Detect which cell encompasses the target text, then output its [X, Y] center coordinate. 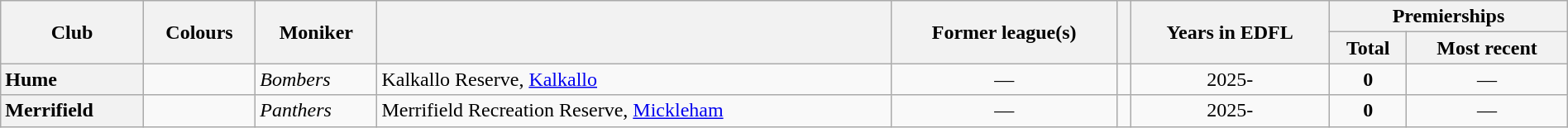
Moniker [316, 32]
Club [73, 32]
Merrifield [73, 111]
Years in EDFL [1231, 32]
Most recent [1487, 48]
Former league(s) [1004, 32]
Colours [198, 32]
Merrifield Recreation Reserve, Mickleham [634, 111]
Total [1368, 48]
Panthers [316, 111]
Hume [73, 79]
Bombers [316, 79]
Premierships [1449, 17]
Kalkallo Reserve, Kalkallo [634, 79]
